Find where the given text appears and provide that cell's center as [X, Y] coordinate. 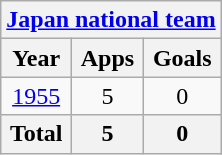
Total [36, 134]
Japan national team [111, 20]
1955 [36, 96]
Apps [108, 58]
Year [36, 58]
Goals [182, 58]
